Output the [x, y] coordinate of the center of the cell containing the given text.  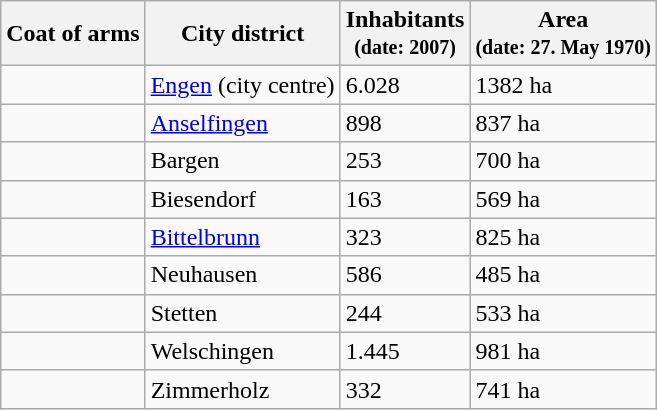
253 [405, 161]
569 ha [564, 199]
Anselfingen [242, 123]
837 ha [564, 123]
323 [405, 237]
6.028 [405, 85]
Coat of arms [73, 34]
898 [405, 123]
Bittelbrunn [242, 237]
1.445 [405, 351]
Area(date: 27. May 1970) [564, 34]
741 ha [564, 389]
Welschingen [242, 351]
City district [242, 34]
825 ha [564, 237]
1382 ha [564, 85]
244 [405, 313]
586 [405, 275]
533 ha [564, 313]
Neuhausen [242, 275]
981 ha [564, 351]
485 ha [564, 275]
163 [405, 199]
Bargen [242, 161]
Stetten [242, 313]
Biesendorf [242, 199]
Inhabitants(date: 2007) [405, 34]
700 ha [564, 161]
Engen (city centre) [242, 85]
Zimmerholz [242, 389]
332 [405, 389]
